Locate the cell with the specified text and output its (x, y) center coordinate. 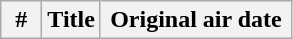
# (22, 20)
Original air date (196, 20)
Title (72, 20)
